Capture the cell that displays the provided text and extract its (X, Y) central coordinate. 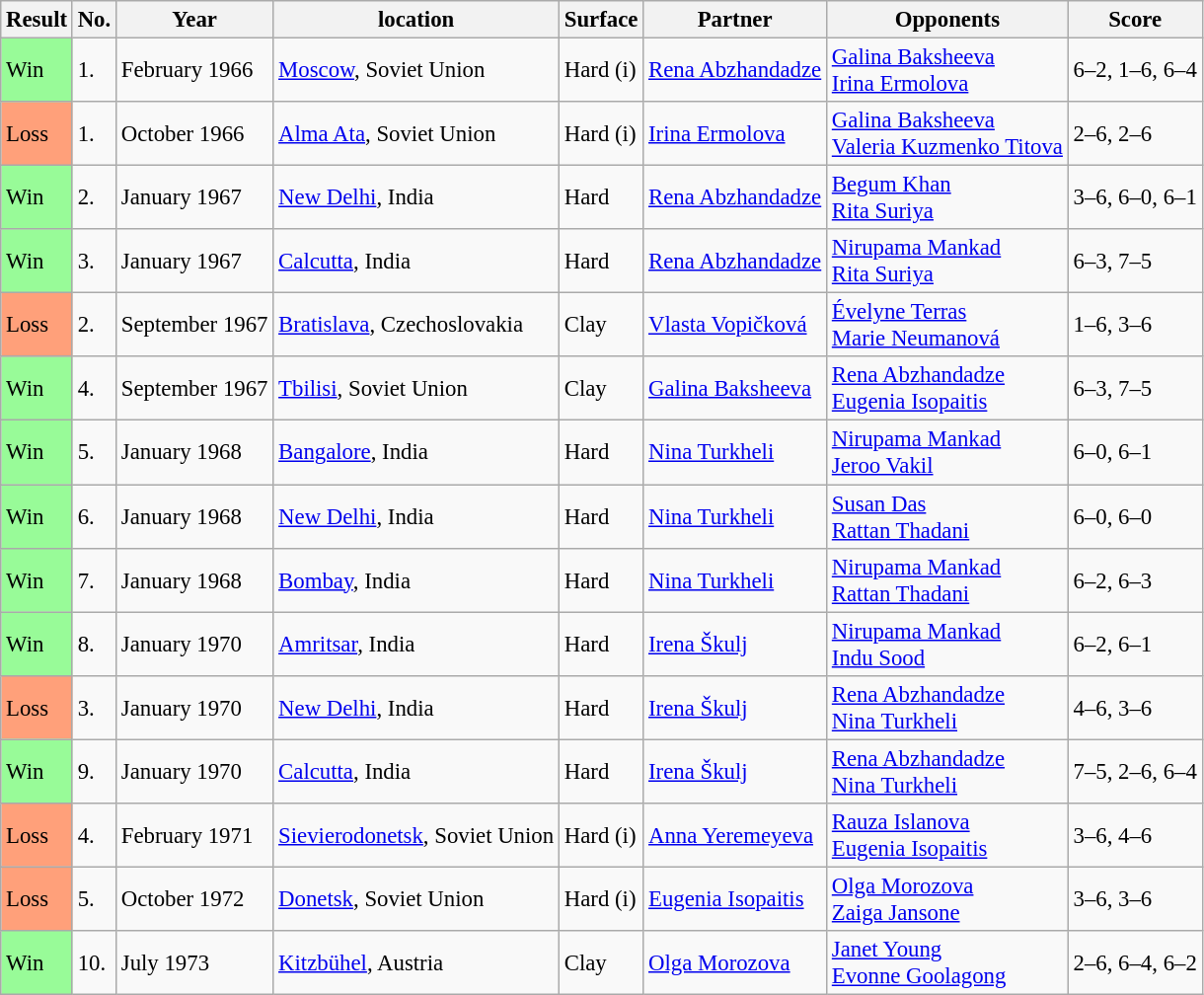
6–0, 6–0 (1135, 517)
Irina Ermolova (735, 134)
Eugenia Isopaitis (735, 898)
Évelyne Terras Marie Neumanová (947, 326)
6–2, 6–3 (1135, 580)
6–2, 6–1 (1135, 644)
No. (94, 20)
location (416, 20)
Galina Baksheeva (735, 389)
3–6, 3–6 (1135, 898)
Rauza Islanova Eugenia Isopaitis (947, 835)
July 1973 (193, 963)
9. (94, 772)
6–2, 1–6, 6–4 (1135, 71)
Vlasta Vopičková (735, 326)
Begum Khan Rita Suriya (947, 197)
10. (94, 963)
Tbilisi, Soviet Union (416, 389)
Nirupama Mankad Jeroo Vakil (947, 452)
Nirupama Mankad Rattan Thadani (947, 580)
Sievierodonetsk, Soviet Union (416, 835)
3–6, 4–6 (1135, 835)
Amritsar, India (416, 644)
October 1966 (193, 134)
Year (193, 20)
Partner (735, 20)
Result (38, 20)
Olga Morozova (735, 963)
Olga Morozova Zaiga Jansone (947, 898)
6–0, 6–1 (1135, 452)
February 1966 (193, 71)
2–6, 2–6 (1135, 134)
Opponents (947, 20)
February 1971 (193, 835)
7–5, 2–6, 6–4 (1135, 772)
Surface (600, 20)
Bombay, India (416, 580)
Galina Baksheeva Valeria Kuzmenko Titova (947, 134)
Rena Abzhandadze Eugenia Isopaitis (947, 389)
6. (94, 517)
Janet Young Evonne Goolagong (947, 963)
Score (1135, 20)
Alma Ata, Soviet Union (416, 134)
Bangalore, India (416, 452)
1–6, 3–6 (1135, 326)
Bratislava, Czechoslovakia (416, 326)
Galina Baksheeva Irina Ermolova (947, 71)
Nirupama Mankad Rita Suriya (947, 261)
4–6, 3–6 (1135, 707)
7. (94, 580)
Kitzbühel, Austria (416, 963)
8. (94, 644)
3–6, 6–0, 6–1 (1135, 197)
Moscow, Soviet Union (416, 71)
Nirupama Mankad Indu Sood (947, 644)
October 1972 (193, 898)
Susan Das Rattan Thadani (947, 517)
2–6, 6–4, 6–2 (1135, 963)
Donetsk, Soviet Union (416, 898)
Anna Yeremeyeva (735, 835)
